Provide the (X, Y) coordinate of the cell's center where the given text is located.  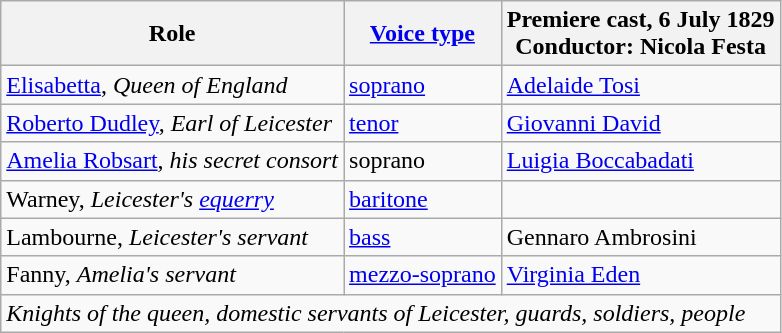
Amelia Robsart, his secret consort (172, 161)
Fanny, Amelia's servant (172, 275)
Adelaide Tosi (640, 85)
Elisabetta, Queen of England (172, 85)
bass (423, 237)
Giovanni David (640, 123)
Premiere cast, 6 July 1829Conductor: Nicola Festa (640, 34)
Role (172, 34)
Warney, Leicester's equerry (172, 199)
Lambourne, Leicester's servant (172, 237)
Roberto Dudley, Earl of Leicester (172, 123)
baritone (423, 199)
Knights of the queen, domestic servants of Leicester, guards, soldiers, people (390, 313)
tenor (423, 123)
Virginia Eden (640, 275)
mezzo-soprano (423, 275)
Luigia Boccabadati (640, 161)
Gennaro Ambrosini (640, 237)
Voice type (423, 34)
